Locate the cell with the specified text and output its [x, y] center coordinate. 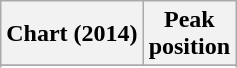
Peakposition [189, 34]
Chart (2014) [72, 34]
